Scan for the cell matching the given text and deliver its [X, Y] coordinate at center. 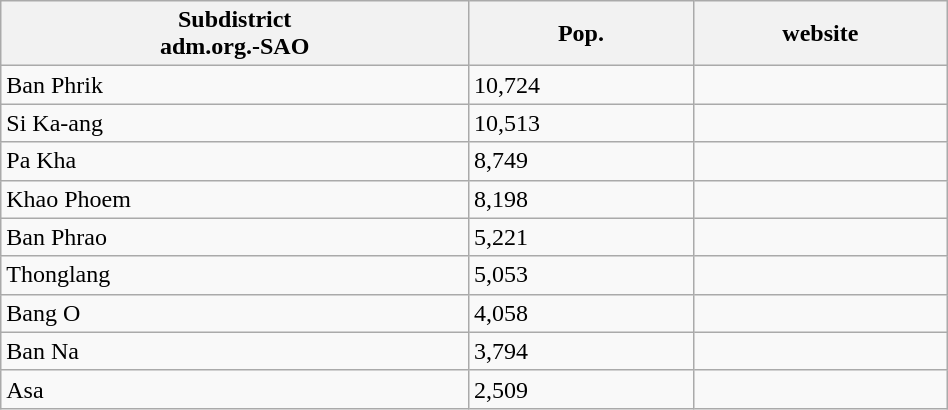
8,198 [582, 199]
Pop. [582, 34]
Si Ka-ang [235, 123]
Pa Kha [235, 161]
4,058 [582, 313]
8,749 [582, 161]
Khao Phoem [235, 199]
Ban Phrik [235, 85]
Ban Phrao [235, 237]
5,053 [582, 275]
2,509 [582, 389]
Bang O [235, 313]
Thonglang [235, 275]
Asa [235, 389]
3,794 [582, 351]
Ban Na [235, 351]
10,724 [582, 85]
website [820, 34]
10,513 [582, 123]
Subdistrictadm.org.-SAO [235, 34]
5,221 [582, 237]
